Output the [x, y] coordinate of the center of the cell containing the given text.  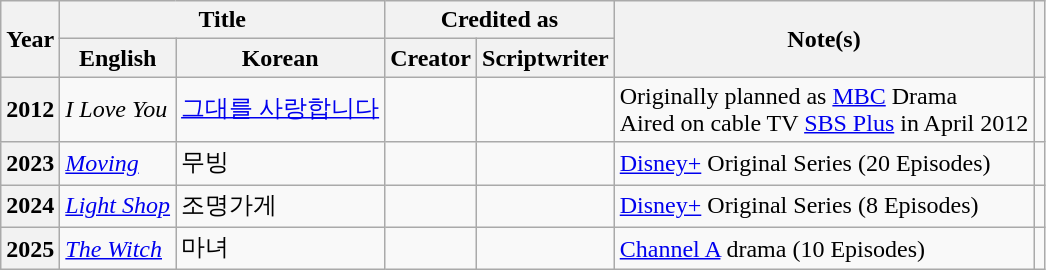
Channel A drama (10 Episodes) [824, 248]
Credited as [500, 20]
Scriptwriter [546, 58]
Moving [118, 164]
2012 [30, 110]
조명가게 [280, 206]
Light Shop [118, 206]
Korean [280, 58]
Disney+ Original Series (8 Episodes) [824, 206]
2024 [30, 206]
Originally planned as MBC DramaAired on cable TV SBS Plus in April 2012 [824, 110]
2025 [30, 248]
Note(s) [824, 39]
그대를 사랑합니다 [280, 110]
2023 [30, 164]
English [118, 58]
Creator [431, 58]
Disney+ Original Series (20 Episodes) [824, 164]
The Witch [118, 248]
마녀 [280, 248]
I Love You [118, 110]
Year [30, 39]
Title [222, 20]
무빙 [280, 164]
